Find where the given text appears and provide that cell's center as [x, y] coordinate. 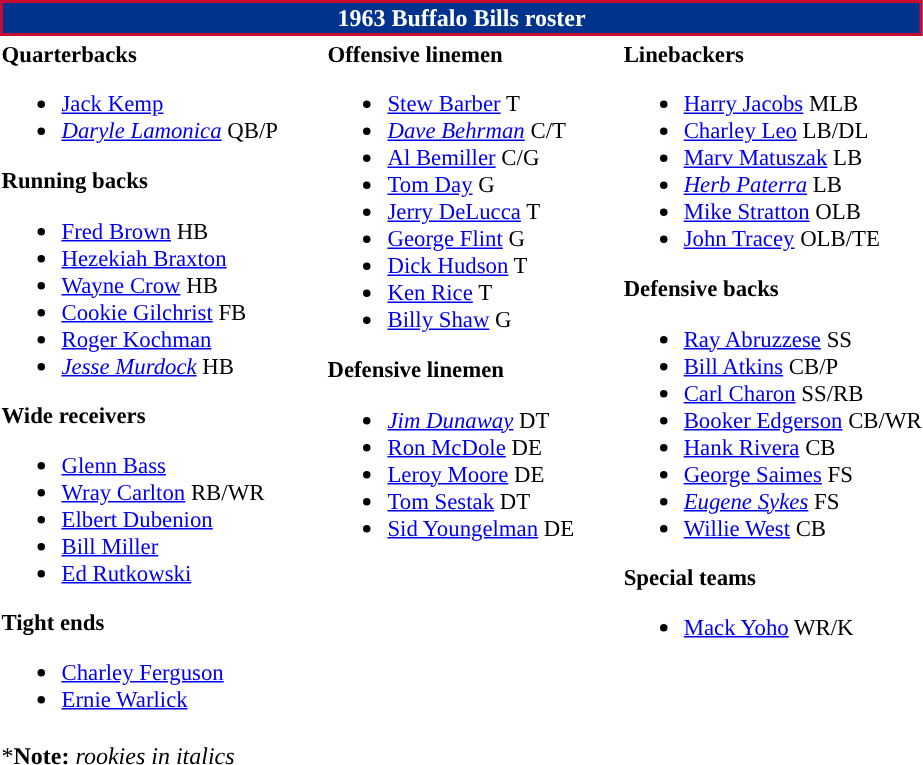
1963 Buffalo Bills roster [462, 18]
